Return (x, y) of the center of cell containing provided text 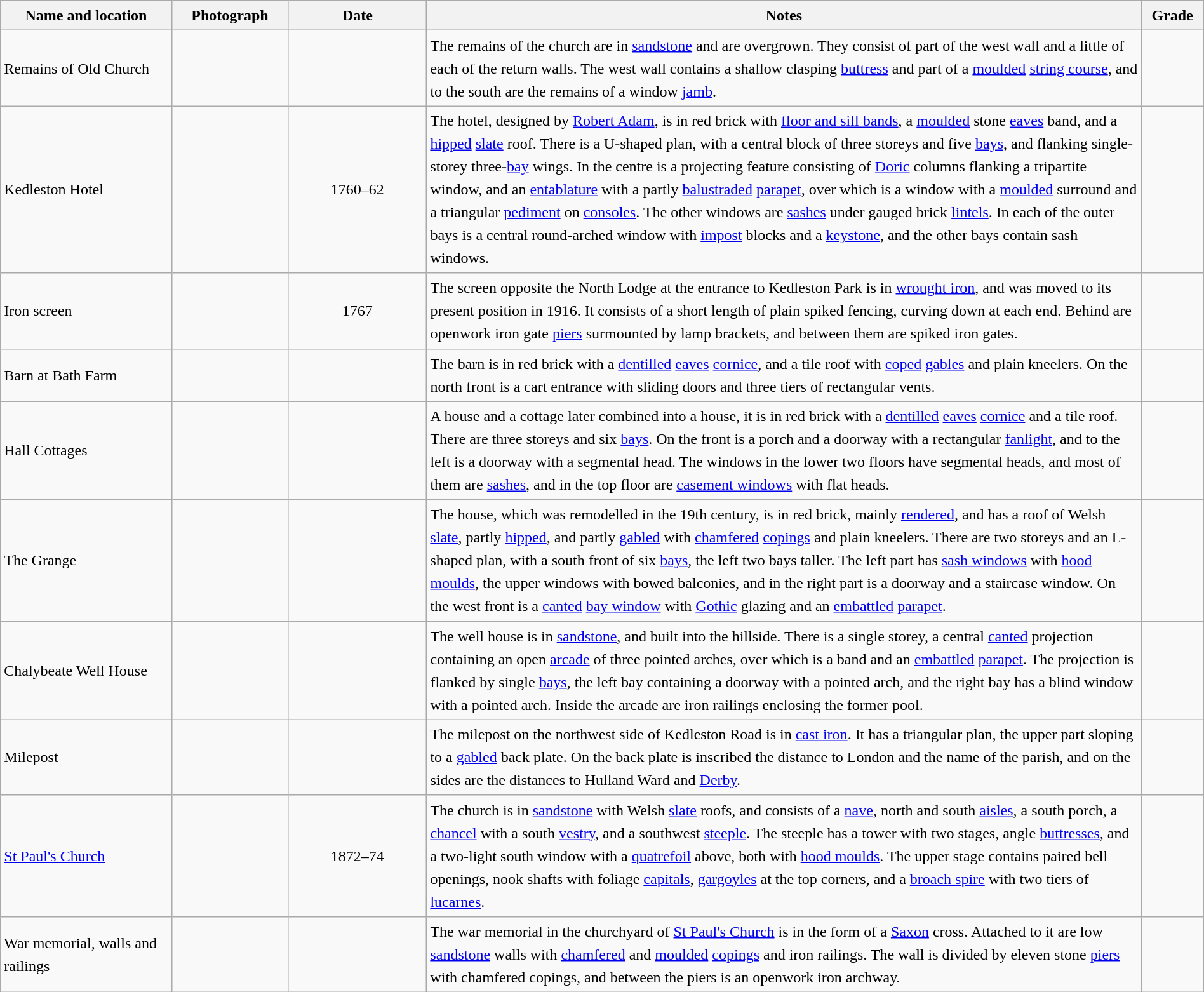
Name and location (86, 15)
Date (358, 15)
1760–62 (358, 189)
Photograph (230, 15)
1767 (358, 311)
Hall Cottages (86, 451)
Notes (784, 15)
Grade (1172, 15)
The Grange (86, 560)
War memorial, walls and railings (86, 954)
Kedleston Hotel (86, 189)
Remains of Old Church (86, 69)
Iron screen (86, 311)
1872–74 (358, 856)
St Paul's Church (86, 856)
Barn at Bath Farm (86, 375)
Chalybeate Well House (86, 671)
Milepost (86, 757)
